From the cell containing the given text, extract its center point as (x, y) coordinate. 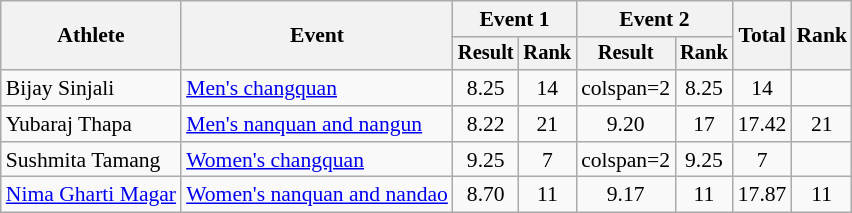
Nima Gharti Magar (91, 195)
Men's changquan (317, 88)
Total (762, 36)
Bijay Sinjali (91, 88)
Event (317, 36)
17.87 (762, 195)
Women's changquan (317, 160)
8.22 (486, 124)
Event 2 (654, 19)
8.70 (486, 195)
Women's nanquan and nandao (317, 195)
9.20 (626, 124)
Yubaraj Thapa (91, 124)
Men's nanquan and nangun (317, 124)
Event 1 (514, 19)
Athlete (91, 36)
Sushmita Tamang (91, 160)
17 (704, 124)
9.17 (626, 195)
17.42 (762, 124)
